Find where the given text appears and provide that cell's center as [x, y] coordinate. 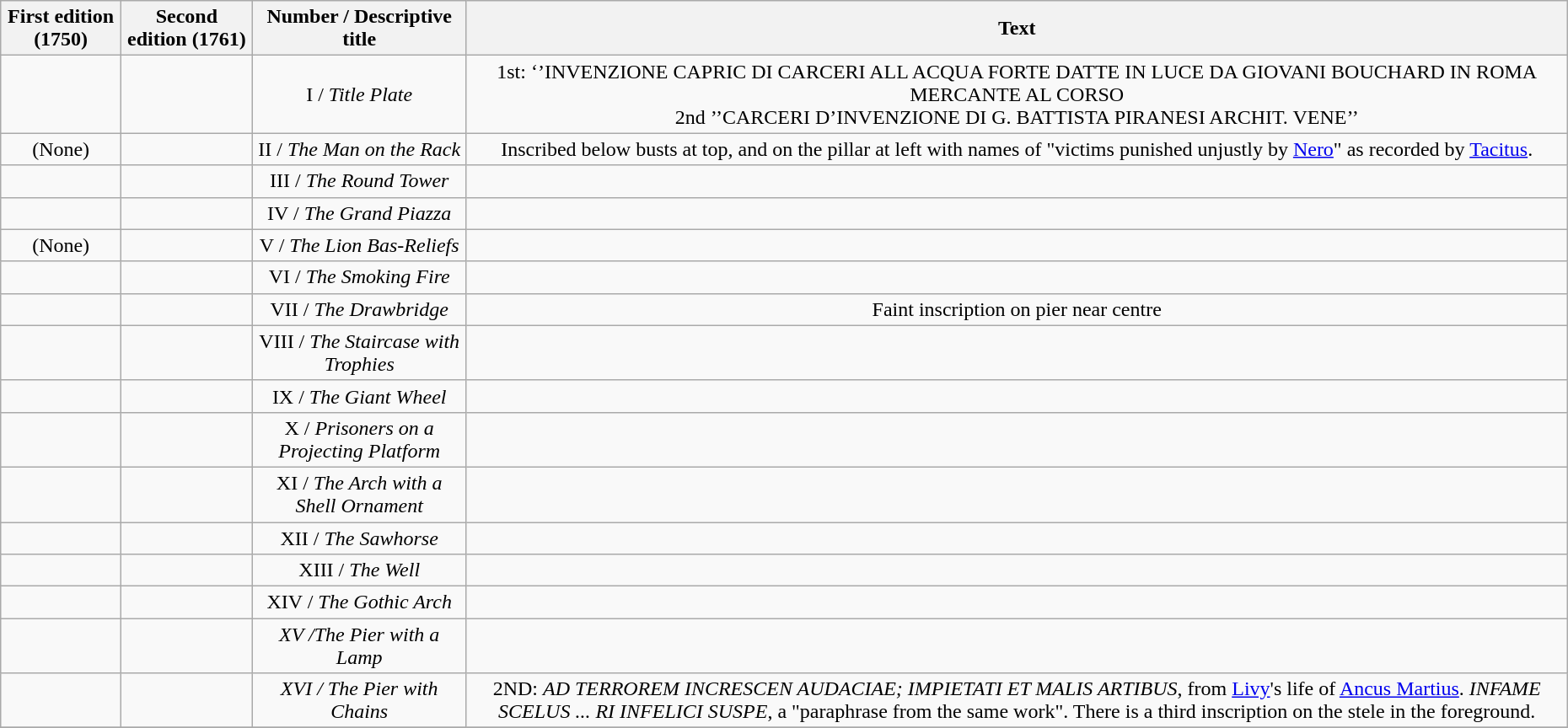
XVI / The Pier with Chains [359, 701]
First edition (1750) [61, 29]
VIII / The Staircase with Trophies [359, 352]
XIII / The Well [359, 570]
I / Title Plate [359, 94]
VII / The Drawbridge [359, 309]
XIV / The Gothic Arch [359, 602]
Faint inscription on pier near centre [1017, 309]
VI / The Smoking Fire [359, 277]
III / The Round Tower [359, 181]
IX / The Giant Wheel [359, 396]
V / The Lion Bas-Reliefs [359, 245]
XV /The Pier with a Lamp [359, 645]
XI / The Arch with a Shell Ornament [359, 494]
Second edition (1761) [186, 29]
IV / The Grand Piazza [359, 213]
X / Prisoners on a Projecting Platform [359, 440]
Inscribed below busts at top, and on the pillar at left with names of "victims punished unjustly by Nero" as recorded by Tacitus. [1017, 149]
Number / Descriptive title [359, 29]
II / The Man on the Rack [359, 149]
XII / The Sawhorse [359, 538]
Text [1017, 29]
